Pinpoint the cell where the given text exists, returning its [X, Y] midpoint coordinate. 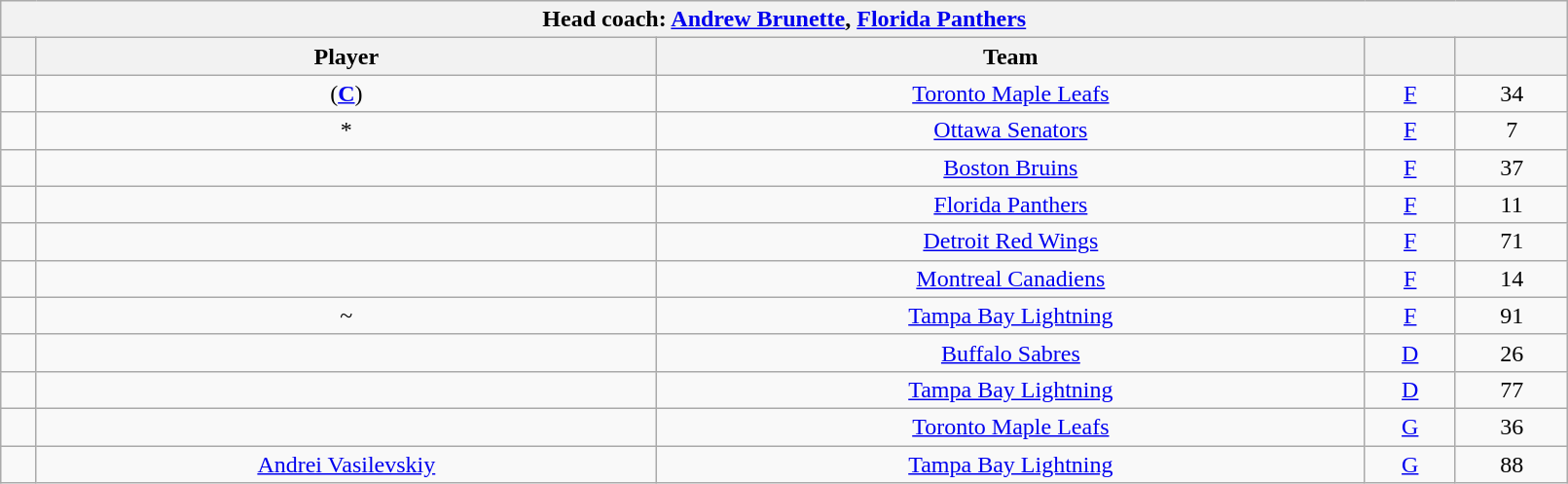
91 [1511, 316]
Head coach: Andrew Brunette, Florida Panthers [784, 19]
Detroit Red Wings [1011, 242]
11 [1511, 205]
Player [346, 56]
14 [1511, 279]
Florida Panthers [1011, 205]
7 [1511, 130]
* [346, 130]
37 [1511, 168]
26 [1511, 353]
Buffalo Sabres [1011, 353]
Montreal Canadiens [1011, 279]
(C) [346, 93]
Andrei Vasilevskiy [346, 465]
71 [1511, 242]
~ [346, 316]
Boston Bruins [1011, 168]
34 [1511, 93]
36 [1511, 427]
88 [1511, 465]
Team [1011, 56]
77 [1511, 390]
Ottawa Senators [1011, 130]
